Determine the (x, y) coordinate at the center of the cell enclosing the given text.  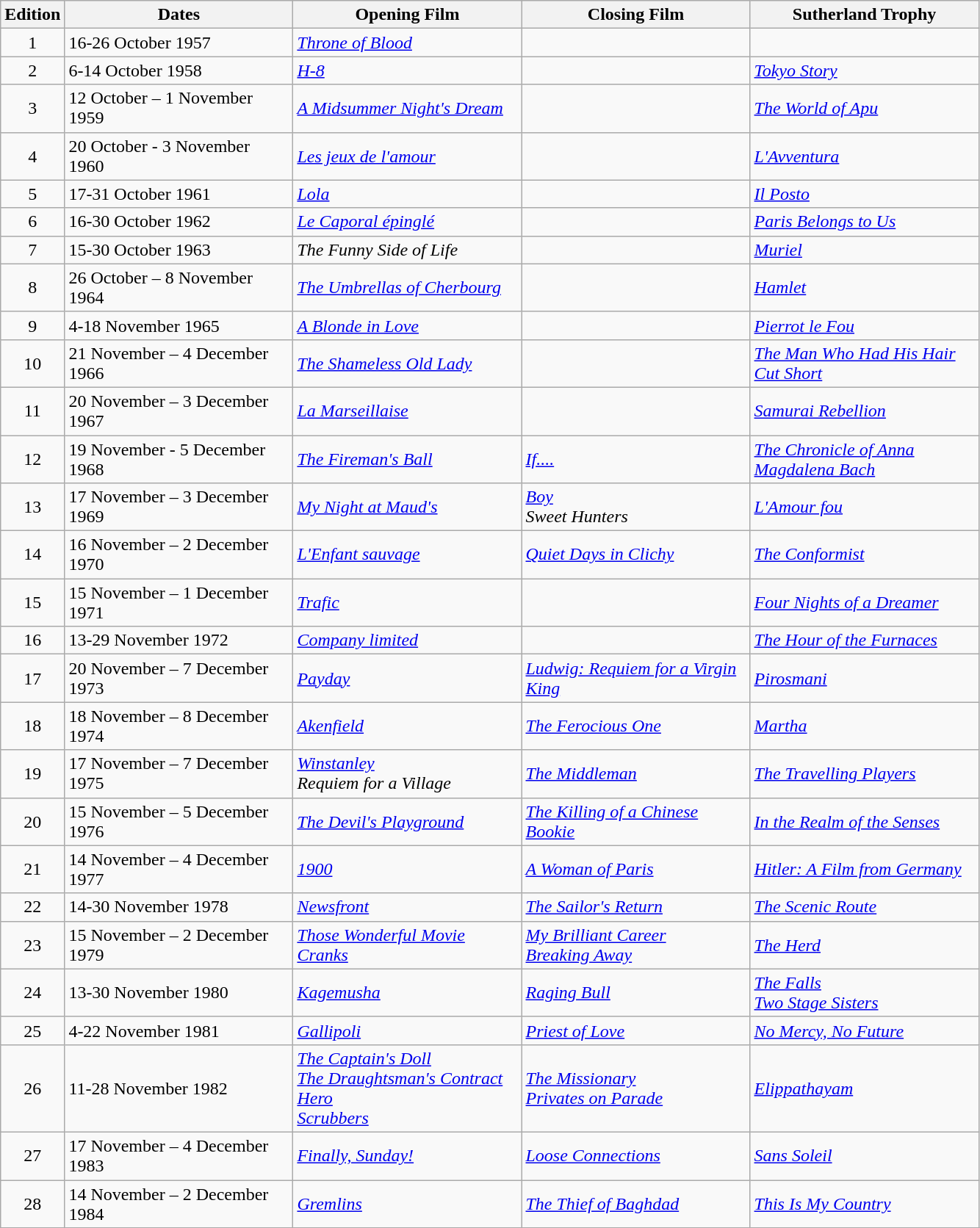
The Shameless Old Lady (407, 363)
26 (32, 1088)
19 (32, 774)
No Mercy, No Future (864, 1030)
15 November – 1 December 1971 (179, 602)
Edition (32, 15)
H-8 (407, 71)
The Umbrellas of Cherbourg (407, 288)
The Ferocious One (636, 726)
Priest of Love (636, 1030)
Sans Soleil (864, 1156)
The Funny Side of Life (407, 250)
16 November – 2 December 1970 (179, 555)
18 (32, 726)
The MissionaryPrivates on Parade (636, 1088)
1900 (407, 870)
11 (32, 411)
Payday (407, 679)
13-30 November 1980 (179, 993)
Kagemusha (407, 993)
Les jeux de l'amour (407, 156)
BoySweet Hunters (636, 507)
Gremlins (407, 1203)
Four Nights of a Dreamer (864, 602)
15-30 October 1963 (179, 250)
Elippathayam (864, 1088)
4 (32, 156)
Ludwig: Requiem for a Virgin King (636, 679)
Closing Film (636, 15)
L'Enfant sauvage (407, 555)
17-31 October 1961 (179, 194)
6-14 October 1958 (179, 71)
The Thief of Baghdad (636, 1203)
26 October – 8 November 1964 (179, 288)
The Fireman's Ball (407, 458)
The Scenic Route (864, 907)
16 (32, 640)
La Marseillaise (407, 411)
14 November – 4 December 1977 (179, 870)
The Devil's Playground (407, 821)
The Captain's DollThe Draughtsman's ContractHeroScrubbers (407, 1088)
L'Amour fou (864, 507)
22 (32, 907)
13-29 November 1972 (179, 640)
A Woman of Paris (636, 870)
Il Posto (864, 194)
The Man Who Had His Hair Cut Short (864, 363)
In the Realm of the Senses (864, 821)
2 (32, 71)
Dates (179, 15)
WinstanleyRequiem for a Village (407, 774)
Throne of Blood (407, 43)
12 (32, 458)
Samurai Rebellion (864, 411)
Sutherland Trophy (864, 15)
Tokyo Story (864, 71)
20 November – 7 December 1973 (179, 679)
14 (32, 555)
27 (32, 1156)
The World of Apu (864, 109)
Hamlet (864, 288)
1 (32, 43)
3 (32, 109)
24 (32, 993)
Paris Belongs to Us (864, 222)
My Night at Maud's (407, 507)
15 November – 2 December 1979 (179, 945)
Martha (864, 726)
Opening Film (407, 15)
20 (32, 821)
Loose Connections (636, 1156)
L'Avventura (864, 156)
A Midsummer Night's Dream (407, 109)
17 November – 3 December 1969 (179, 507)
20 October - 3 November 1960 (179, 156)
13 (32, 507)
Raging Bull (636, 993)
17 (32, 679)
18 November – 8 December 1974 (179, 726)
5 (32, 194)
20 November – 3 December 1967 (179, 411)
7 (32, 250)
21 (32, 870)
14 November – 2 December 1984 (179, 1203)
23 (32, 945)
Hitler: A Film from Germany (864, 870)
4-18 November 1965 (179, 325)
21 November – 4 December 1966 (179, 363)
The FallsTwo Stage Sisters (864, 993)
The Sailor's Return (636, 907)
The Conformist (864, 555)
16-26 October 1957 (179, 43)
17 November – 7 December 1975 (179, 774)
The Hour of the Furnaces (864, 640)
A Blonde in Love (407, 325)
If.... (636, 458)
Those Wonderful Movie Cranks (407, 945)
4-22 November 1981 (179, 1030)
9 (32, 325)
28 (32, 1203)
12 October – 1 November 1959 (179, 109)
Akenfield (407, 726)
6 (32, 222)
8 (32, 288)
11-28 November 1982 (179, 1088)
This Is My Country (864, 1203)
15 (32, 602)
17 November – 4 December 1983 (179, 1156)
Quiet Days in Clichy (636, 555)
My Brilliant CareerBreaking Away (636, 945)
The Herd (864, 945)
16-30 October 1962 (179, 222)
Finally, Sunday! (407, 1156)
Lola (407, 194)
The Killing of a Chinese Bookie (636, 821)
Newsfront (407, 907)
Le Caporal épinglé (407, 222)
Company limited (407, 640)
Muriel (864, 250)
The Travelling Players (864, 774)
Trafic (407, 602)
Pierrot le Fou (864, 325)
25 (32, 1030)
Gallipoli (407, 1030)
The Chronicle of Anna Magdalena Bach (864, 458)
Pirosmani (864, 679)
The Middleman (636, 774)
15 November – 5 December 1976 (179, 821)
14-30 November 1978 (179, 907)
10 (32, 363)
19 November - 5 December 1968 (179, 458)
